Detect which cell encompasses the target text, then output its (X, Y) center coordinate. 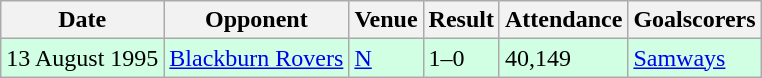
Blackburn Rovers (256, 58)
40,149 (563, 58)
Date (82, 20)
Goalscorers (694, 20)
Attendance (563, 20)
N (386, 58)
Samways (694, 58)
Opponent (256, 20)
Result (461, 20)
Venue (386, 20)
1–0 (461, 58)
13 August 1995 (82, 58)
